Detect which cell encompasses the target text, then output its [x, y] center coordinate. 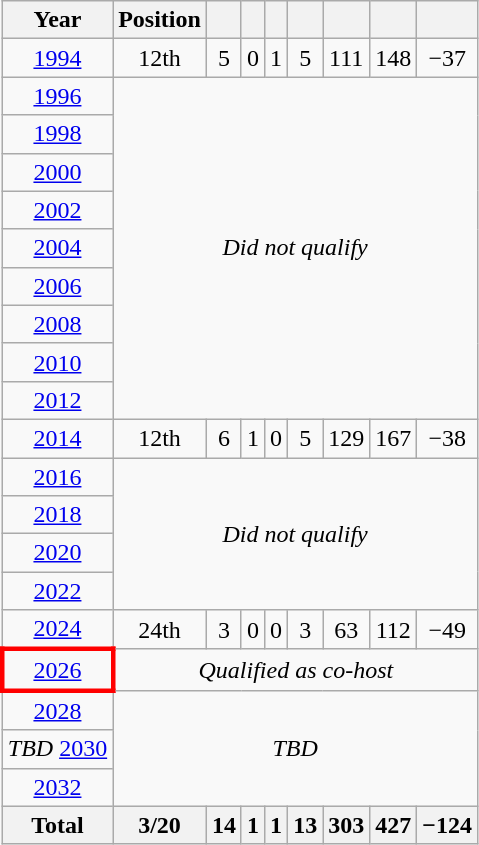
2026 [57, 670]
2014 [57, 438]
2022 [57, 591]
2020 [57, 553]
Year [57, 20]
−37 [448, 58]
2008 [57, 324]
1998 [57, 134]
112 [394, 630]
2018 [57, 515]
148 [394, 58]
14 [224, 825]
2010 [57, 362]
1996 [57, 96]
63 [346, 630]
427 [394, 825]
2000 [57, 172]
24th [160, 630]
6 [224, 438]
2016 [57, 477]
2024 [57, 630]
Position [160, 20]
TBD [296, 748]
−38 [448, 438]
−124 [448, 825]
TBD 2030 [57, 749]
1994 [57, 58]
−49 [448, 630]
3/20 [160, 825]
129 [346, 438]
2006 [57, 286]
303 [346, 825]
2032 [57, 787]
Qualified as co-host [296, 670]
111 [346, 58]
13 [306, 825]
2028 [57, 710]
2002 [57, 210]
2012 [57, 400]
2004 [57, 248]
167 [394, 438]
Total [57, 825]
